Detect which cell encompasses the target text, then output its [x, y] center coordinate. 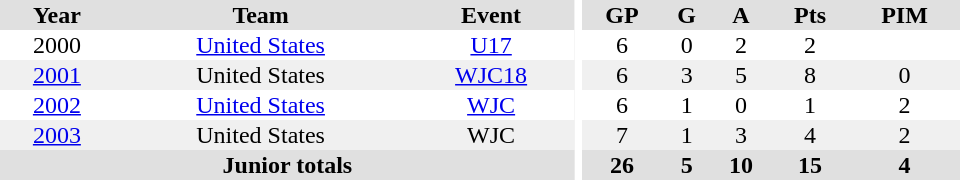
8 [810, 75]
15 [810, 165]
Event [490, 15]
7 [622, 135]
10 [741, 165]
U17 [490, 45]
Pts [810, 15]
G [686, 15]
Year [57, 15]
2003 [57, 135]
2001 [57, 75]
A [741, 15]
GP [622, 15]
2002 [57, 105]
Team [261, 15]
PIM [904, 15]
Junior totals [288, 165]
2000 [57, 45]
WJC18 [490, 75]
26 [622, 165]
